From the cell containing the given text, extract its center point as [x, y] coordinate. 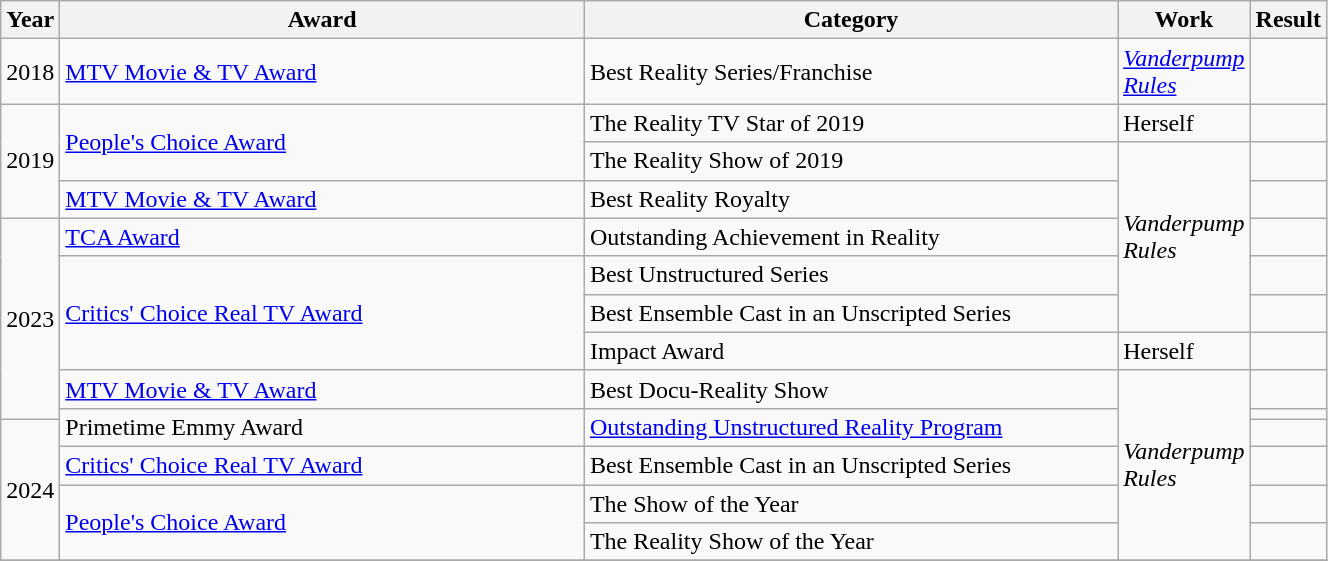
The Show of the Year [850, 503]
TCA Award [322, 237]
The Reality Show of the Year [850, 542]
2023 [30, 318]
Best Unstructured Series [850, 275]
Outstanding Unstructured Reality Program [850, 427]
Category [850, 20]
Work [1184, 20]
Impact Award [850, 351]
Best Reality Series/Franchise [850, 72]
2019 [30, 161]
Outstanding Achievement in Reality [850, 237]
The Reality TV Star of 2019 [850, 123]
Best Reality Royalty [850, 199]
Result [1288, 20]
Best Docu-Reality Show [850, 389]
Primetime Emmy Award [322, 427]
2018 [30, 72]
The Reality Show of 2019 [850, 161]
2024 [30, 490]
Award [322, 20]
Year [30, 20]
